From the cell containing the given text, extract its center point as [x, y] coordinate. 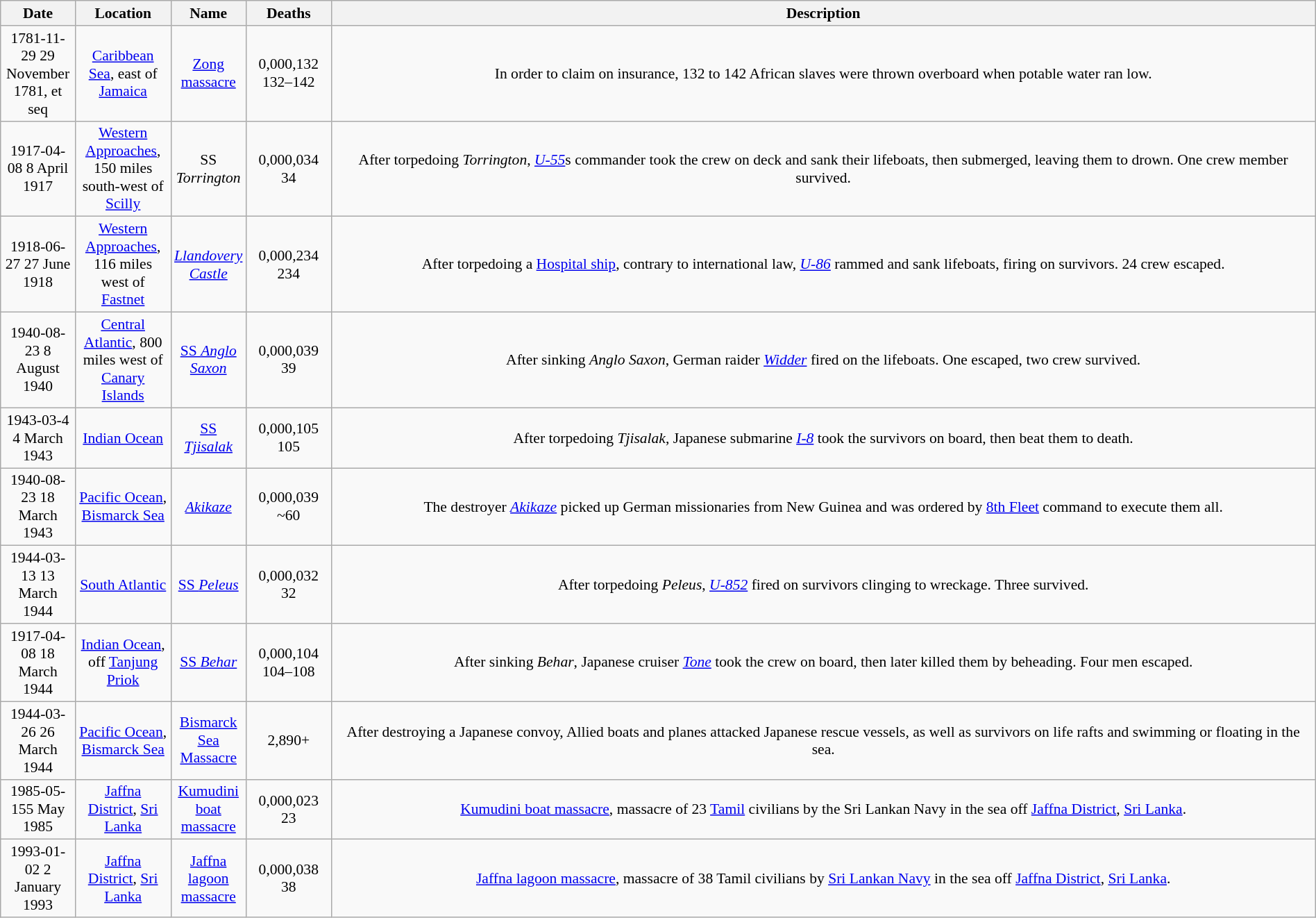
SS Behar [208, 662]
South Atlantic [123, 585]
1917-04-08 18 March 1944 [38, 662]
Zong massacre [208, 74]
Western Approaches, 150 miles south-west of Scilly [123, 169]
0,000,038 38 [289, 878]
1940-08-23 18 March 1943 [38, 507]
Jaffna lagoon massacre, massacre of 38 Tamil civilians by Sri Lankan Navy in the sea off Jaffna District, Sri Lanka. [823, 878]
Date [38, 13]
Llandovery Castle [208, 265]
SS Peleus [208, 585]
1944-03-13 13 March 1944 [38, 585]
1943-03-4 4 March 1943 [38, 437]
Western Approaches, 116 miles west of Fastnet [123, 265]
SS Tjisalak [208, 437]
0,000,039 39 [289, 360]
0,000,104 104–108 [289, 662]
SS Torrington [208, 169]
SS Anglo Saxon [208, 360]
Bismarck Sea Massacre [208, 740]
After sinking Behar, Japanese cruiser Tone took the crew on board, then later killed them by beheading. Four men escaped. [823, 662]
In order to claim on insurance, 132 to 142 African slaves were thrown overboard when potable water ran low. [823, 74]
0,000,039 ~60 [289, 507]
Name [208, 13]
2,890+ [289, 740]
After sinking Anglo Saxon, German raider Widder fired on the lifeboats. One escaped, two crew survived. [823, 360]
1985-05-155 May 1985 [38, 810]
1993-01-02 2 January 1993 [38, 878]
Central Atlantic, 800 miles west of Canary Islands [123, 360]
1940-08-23 8 August 1940 [38, 360]
Description [823, 13]
Caribbean Sea, east of Jamaica [123, 74]
Akikaze [208, 507]
1918-06-27 27 June 1918 [38, 265]
Kumudini boat massacre [208, 810]
0,000,234 234 [289, 265]
Jaffna lagoon massacre [208, 878]
The destroyer Akikaze picked up German missionaries from New Guinea and was ordered by 8th Fleet command to execute them all. [823, 507]
0,000,032 32 [289, 585]
1944-03-26 26 March 1944 [38, 740]
After torpedoing Peleus, U-852 fired on survivors clinging to wreckage. Three survived. [823, 585]
0,000,023 23 [289, 810]
0,000,105 105 [289, 437]
After torpedoing Tjisalak, Japanese submarine I-8 took the survivors on board, then beat them to death. [823, 437]
Indian Ocean [123, 437]
0,000,034 34 [289, 169]
0,000,132 132–142 [289, 74]
Kumudini boat massacre, massacre of 23 Tamil civilians by the Sri Lankan Navy in the sea off Jaffna District, Sri Lanka. [823, 810]
1781-11-29 29 November 1781, et seq [38, 74]
After torpedoing a Hospital ship, contrary to international law, U-86 rammed and sank lifeboats, firing on survivors. 24 crew escaped. [823, 265]
Deaths [289, 13]
Location [123, 13]
1917-04-08 8 April 1917 [38, 169]
Indian Ocean, off Tanjung Priok [123, 662]
